Extract the [x, y] coordinate from the center of the cell holding the provided text.  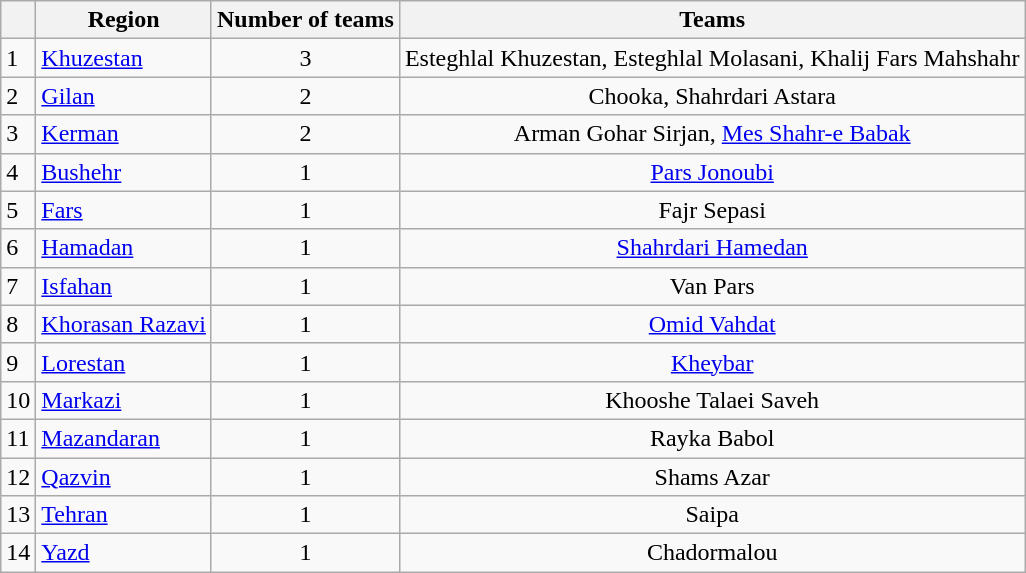
Qazvin [124, 477]
Markazi [124, 400]
Pars Jonoubi [712, 172]
6 [18, 248]
14 [18, 553]
11 [18, 438]
Gilan [124, 96]
Hamadan [124, 248]
13 [18, 515]
Fajr Sepasi [712, 210]
Region [124, 20]
Rayka Babol [712, 438]
Tehran [124, 515]
5 [18, 210]
Lorestan [124, 362]
Shahrdari Hamedan [712, 248]
Isfahan [124, 286]
Mazandaran [124, 438]
Omid Vahdat [712, 324]
9 [18, 362]
Bushehr [124, 172]
4 [18, 172]
Kerman [124, 134]
Shams Azar [712, 477]
Khooshe Talaei Saveh [712, 400]
Esteghlal Khuzestan, Esteghlal Molasani, Khalij Fars Mahshahr [712, 58]
Chadormalou [712, 553]
12 [18, 477]
10 [18, 400]
Teams [712, 20]
Fars [124, 210]
Yazd [124, 553]
7 [18, 286]
8 [18, 324]
Saipa [712, 515]
Chooka, Shahrdari Astara [712, 96]
Khorasan Razavi [124, 324]
Arman Gohar Sirjan, Mes Shahr-e Babak [712, 134]
Kheybar [712, 362]
Number of teams [305, 20]
Van Pars [712, 286]
Khuzestan [124, 58]
